Capture the cell that displays the provided text and extract its [X, Y] central coordinate. 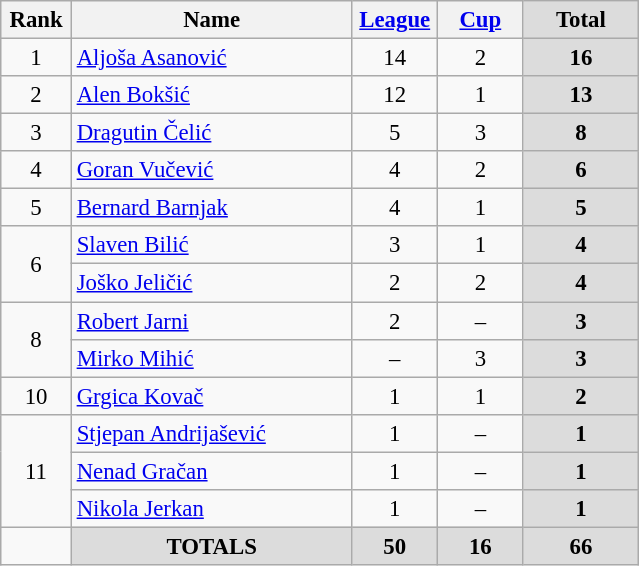
Bernard Barnjak [212, 208]
Aljoša Asanović [212, 58]
12 [395, 95]
TOTALS [212, 546]
Nenad Gračan [212, 471]
Nikola Jerkan [212, 509]
11 [36, 470]
Total [581, 20]
Robert Jarni [212, 321]
Mirko Mihić [212, 358]
Stjepan Andrijašević [212, 433]
Cup [481, 20]
Grgica Kovač [212, 396]
Name [212, 20]
13 [581, 95]
50 [395, 546]
League [395, 20]
14 [395, 58]
Goran Vučević [212, 170]
66 [581, 546]
Alen Bokšić [212, 95]
Dragutin Čelić [212, 133]
Rank [36, 20]
Joško Jeličić [212, 283]
10 [36, 396]
Slaven Bilić [212, 245]
